Find where the given text appears and provide that cell's center as [X, Y] coordinate. 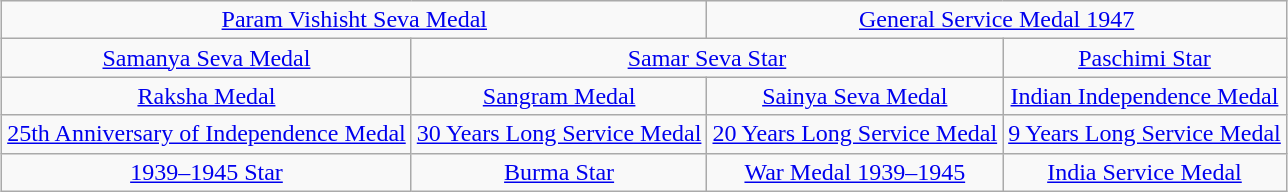
Param Vishisht Seva Medal [354, 20]
General Service Medal 1947 [996, 20]
1939–1945 Star [207, 172]
20 Years Long Service Medal [855, 134]
India Service Medal [1145, 172]
War Medal 1939–1945 [855, 172]
Raksha Medal [207, 96]
Paschimi Star [1145, 58]
Samar Seva Star [706, 58]
Burma Star [559, 172]
25th Anniversary of Independence Medal [207, 134]
Sainya Seva Medal [855, 96]
9 Years Long Service Medal [1145, 134]
Indian Independence Medal [1145, 96]
Sangram Medal [559, 96]
Samanya Seva Medal [207, 58]
30 Years Long Service Medal [559, 134]
